For the text-containing cell, return its midpoint in (X, Y) coordinate format. 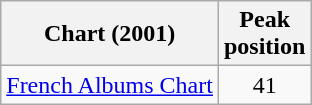
41 (264, 85)
French Albums Chart (110, 85)
Chart (2001) (110, 34)
Peakposition (264, 34)
